Locate the cell with the specified text and output its (X, Y) center coordinate. 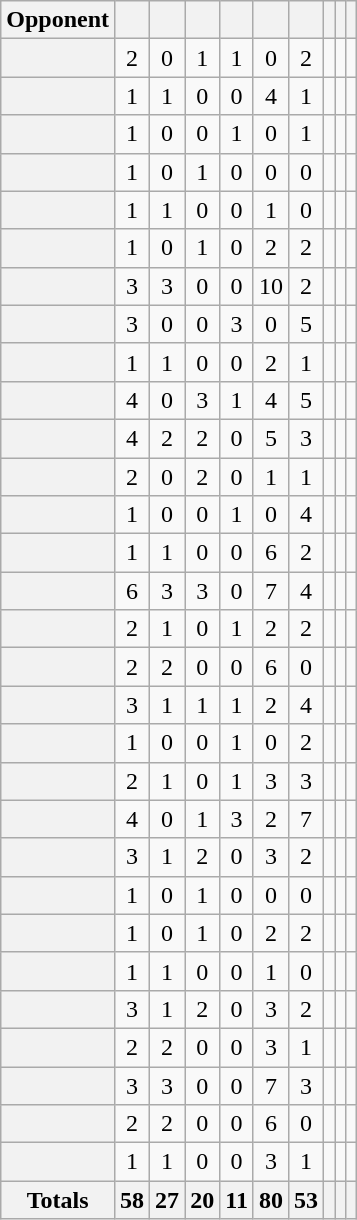
58 (132, 1200)
10 (270, 286)
Opponent (58, 20)
27 (168, 1200)
Totals (58, 1200)
11 (237, 1200)
53 (306, 1200)
20 (202, 1200)
80 (270, 1200)
